Extract the (X, Y) coordinate from the center of the cell holding the provided text.  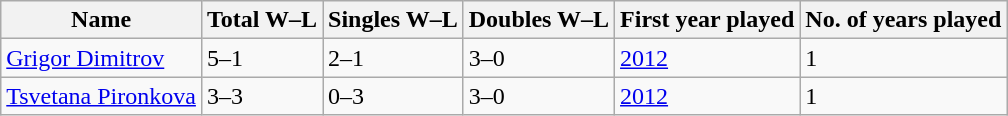
0–3 (394, 96)
Tsvetana Pironkova (102, 96)
First year played (708, 20)
Doubles W–L (538, 20)
2–1 (394, 58)
3–3 (262, 96)
Grigor Dimitrov (102, 58)
Name (102, 20)
5–1 (262, 58)
Singles W–L (394, 20)
Total W–L (262, 20)
No. of years played (904, 20)
